Locate the cell with the specified text and output its (X, Y) center coordinate. 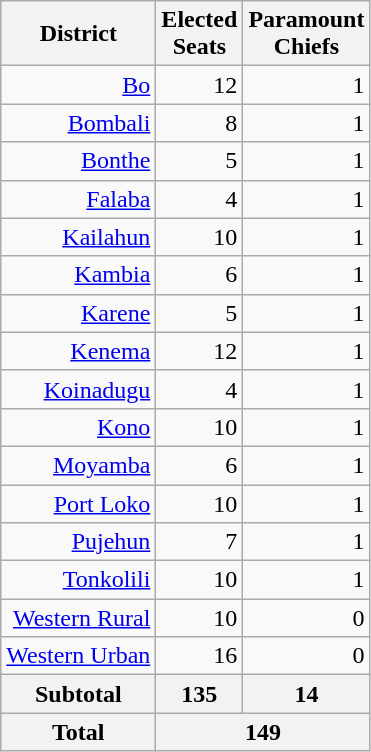
Bombali (78, 123)
Western Rural (78, 618)
14 (306, 694)
135 (200, 694)
16 (200, 656)
Port Loko (78, 503)
Western Urban (78, 656)
Subtotal (78, 694)
Bo (78, 85)
Kambia (78, 275)
Tonkolili (78, 580)
Bonthe (78, 161)
Pujehun (78, 542)
Kailahun (78, 237)
ParamountChiefs (306, 34)
7 (200, 542)
Moyamba (78, 465)
8 (200, 123)
Karene (78, 313)
Total (78, 732)
ElectedSeats (200, 34)
District (78, 34)
Falaba (78, 199)
Koinadugu (78, 389)
Kenema (78, 351)
Kono (78, 427)
149 (263, 732)
